Capture the cell that displays the provided text and extract its [X, Y] central coordinate. 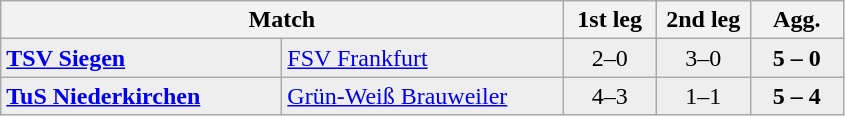
FSV Frankfurt [422, 58]
Match [282, 20]
TSV Siegen [142, 58]
TuS Niederkirchen [142, 96]
1st leg [610, 20]
5 – 4 [797, 96]
4–3 [610, 96]
5 – 0 [797, 58]
2nd leg [703, 20]
Grün-Weiß Brauweiler [422, 96]
2–0 [610, 58]
3–0 [703, 58]
1–1 [703, 96]
Agg. [797, 20]
